Return the [X, Y] coordinate for the center point of the cell that contains the specified text.  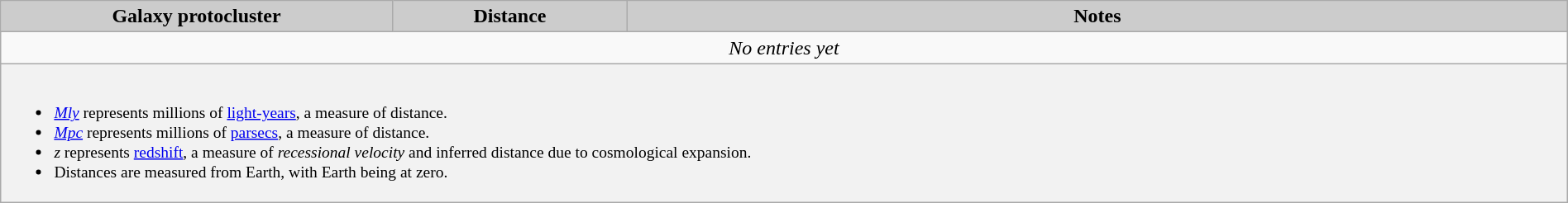
Notes [1098, 17]
Galaxy protocluster [197, 17]
No entries yet [784, 48]
Distance [509, 17]
